Return the [x, y] coordinate for the center point of the cell that contains the specified text.  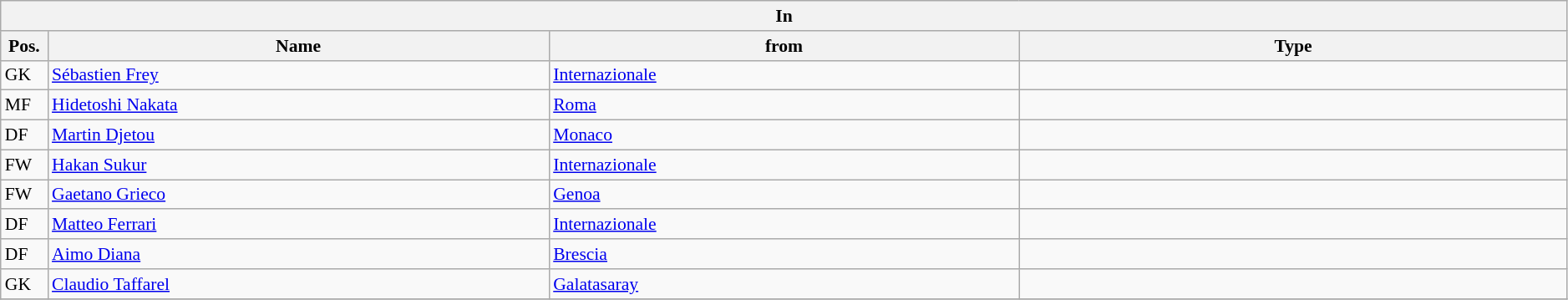
Gaetano Grieco [298, 195]
Pos. [24, 46]
MF [24, 105]
Name [298, 46]
Type [1293, 46]
Hakan Sukur [298, 165]
Roma [784, 105]
Sébastien Frey [298, 75]
Claudio Taffarel [298, 284]
Martin Djetou [298, 135]
In [784, 16]
Monaco [784, 135]
Matteo Ferrari [298, 225]
Aimo Diana [298, 254]
Genoa [784, 195]
Galatasaray [784, 284]
Brescia [784, 254]
Hidetoshi Nakata [298, 105]
from [784, 46]
